Output the (x, y) coordinate of the center of the cell containing the given text.  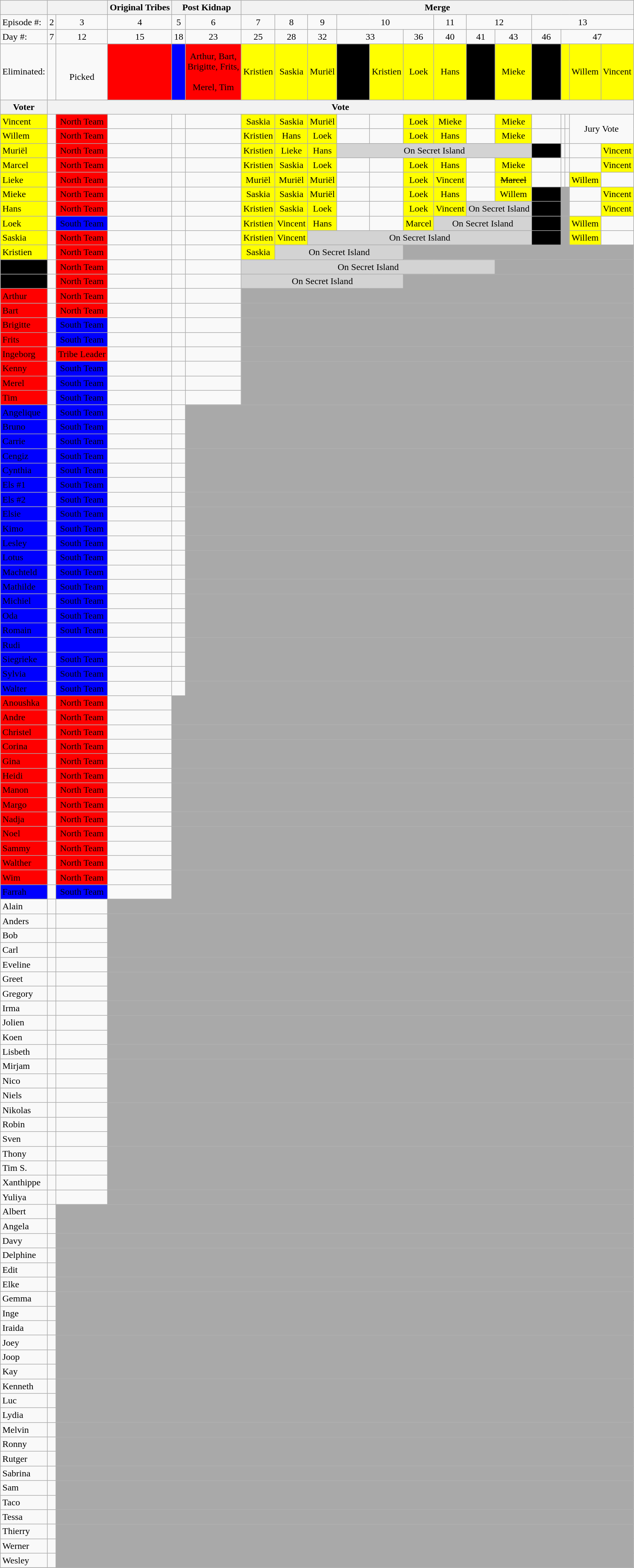
Joey (24, 1342)
Sam (24, 1488)
Jolien (24, 1023)
Mathilde (24, 587)
Elke (24, 1284)
Merge (437, 8)
Kimo (24, 529)
Merel (24, 383)
Anders (24, 921)
Walther (24, 863)
Wim (24, 877)
Arthur (24, 296)
43 (514, 37)
18 (179, 37)
Andre (24, 718)
Sylvia (24, 674)
Voter (24, 107)
5 (179, 22)
Michiel (24, 601)
Lydia (24, 1415)
Margo (24, 805)
Siegrieke (24, 659)
Ronny (24, 1444)
Frits (24, 339)
Wesley (24, 1560)
Lisbeth (24, 1052)
Mirjam (24, 1066)
Lesley (24, 543)
Kay (24, 1371)
Nico (24, 1081)
33 (370, 37)
Christel (24, 732)
Oda (24, 616)
Sammy (24, 848)
25 (258, 37)
Post Kidnap (206, 8)
Heidi (24, 776)
Rutger (24, 1459)
Gemma (24, 1299)
Sabrina (24, 1473)
40 (450, 37)
Inge (24, 1313)
Albert (24, 1212)
Angela (24, 1226)
Gregory (24, 994)
Tim S. (24, 1168)
Elsie (24, 514)
9 (322, 22)
Kenneth (24, 1386)
Nadja (24, 819)
6 (213, 22)
Thierry (24, 1531)
Ingeborg (24, 354)
Xanthippe (24, 1183)
Arthur, Bart,Brigitte, Frits,Merel, Tim (213, 72)
Werner (24, 1546)
Els #2 (24, 499)
Greet (24, 979)
Delphine (24, 1255)
Vote (341, 107)
11 (450, 22)
Thony (24, 1154)
Luc (24, 1401)
13 (582, 22)
Eveline (24, 965)
Bart (24, 310)
Romain (24, 630)
Joop (24, 1357)
23 (213, 37)
Bruno (24, 427)
Episode #: (24, 22)
Brigitte (24, 325)
Machteld (24, 572)
Alain (24, 906)
Tessa (24, 1517)
Iraida (24, 1328)
Carl (24, 950)
Tribe Leader (82, 354)
Cynthia (24, 470)
15 (140, 37)
Walter (24, 689)
Rudi (24, 645)
3 (82, 22)
Edit (24, 1270)
Kenny (24, 369)
Farrah (24, 892)
Melvin (24, 1430)
Angelique (24, 412)
Bob (24, 936)
Sven (24, 1139)
Picked (82, 72)
Davy (24, 1241)
32 (322, 37)
Manon (24, 790)
Lotus (24, 558)
Nikolas (24, 1110)
Els #1 (24, 485)
10 (385, 22)
Niels (24, 1095)
Koen (24, 1037)
Corina (24, 747)
4 (140, 22)
Tim (24, 398)
Original Tribes (140, 8)
Gina (24, 761)
2 (52, 22)
28 (292, 37)
Irma (24, 1008)
Carrie (24, 441)
Noel (24, 834)
46 (546, 37)
Cengiz (24, 456)
Eliminated: (24, 72)
36 (419, 37)
Anoushka (24, 703)
Taco (24, 1502)
Jury Vote (602, 129)
47 (597, 37)
8 (292, 22)
Robin (24, 1124)
41 (481, 37)
Yuliya (24, 1197)
Day #: (24, 37)
